Scan for the cell matching the given text and deliver its (X, Y) coordinate at center. 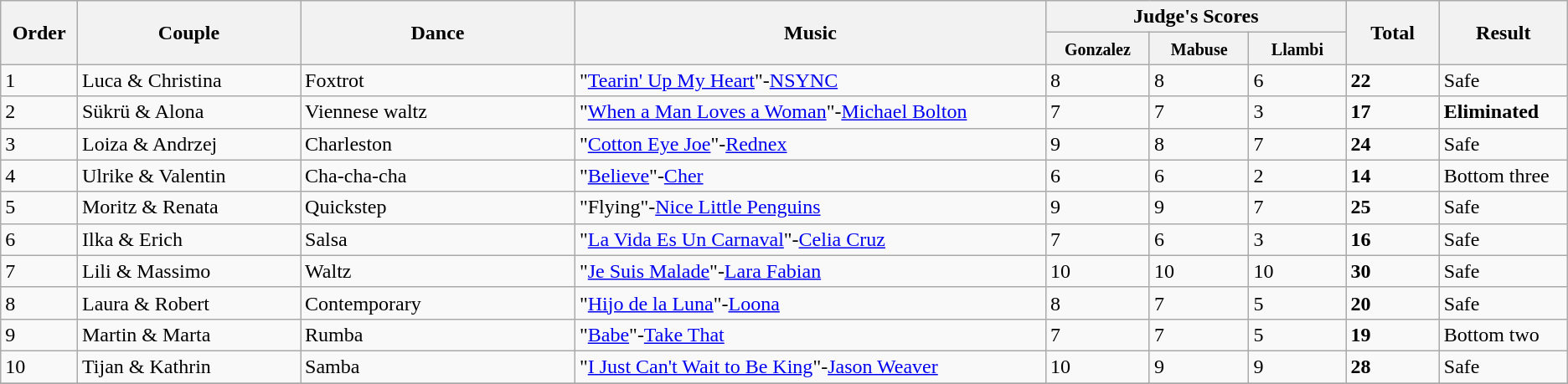
"Believe"-Cher (810, 176)
Samba (438, 366)
Moritz & Renata (188, 207)
Quickstep (438, 207)
20 (1392, 303)
"When a Man Loves a Woman"-Michael Bolton (810, 112)
Charleston (438, 144)
Bottom two (1503, 335)
4 (39, 176)
"Hijo de la Luna"-Loona (810, 303)
Llambi (1297, 49)
24 (1392, 144)
"Je Suis Malade"-Lara Fabian (810, 271)
Couple (188, 33)
"Babe"-Take That (810, 335)
25 (1392, 207)
Music (810, 33)
Lili & Massimo (188, 271)
"Tearin' Up My Heart"-NSYNC (810, 80)
"Cotton Eye Joe"-Rednex (810, 144)
"Flying"-Nice Little Penguins (810, 207)
22 (1392, 80)
Salsa (438, 239)
Luca & Christina (188, 80)
30 (1392, 271)
Eliminated (1503, 112)
28 (1392, 366)
16 (1392, 239)
Viennese waltz (438, 112)
"La Vida Es Un Carnaval"-Celia Cruz (810, 239)
Ilka & Erich (188, 239)
Tijan & Kathrin (188, 366)
Result (1503, 33)
Waltz (438, 271)
Total (1392, 33)
Cha-cha-cha (438, 176)
Mabuse (1199, 49)
Sükrü & Alona (188, 112)
Judge's Scores (1195, 17)
Ulrike & Valentin (188, 176)
Loiza & Andrzej (188, 144)
Order (39, 33)
17 (1392, 112)
Contemporary (438, 303)
Gonzalez (1097, 49)
Martin & Marta (188, 335)
1 (39, 80)
Dance (438, 33)
Rumba (438, 335)
"I Just Can't Wait to Be King"-Jason Weaver (810, 366)
19 (1392, 335)
Laura & Robert (188, 303)
14 (1392, 176)
Bottom three (1503, 176)
Foxtrot (438, 80)
